Capture the cell that displays the provided text and extract its [x, y] central coordinate. 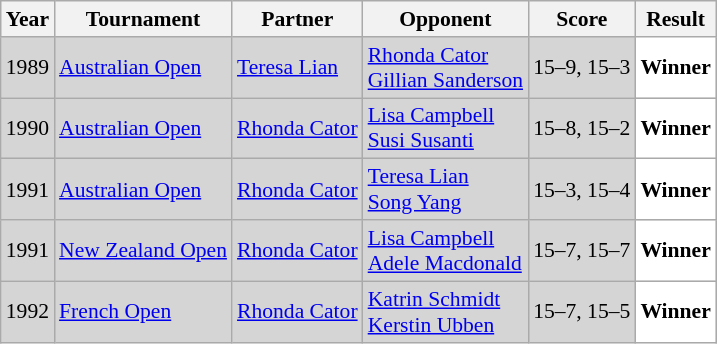
Teresa Lian [298, 68]
1990 [28, 128]
15–8, 15–2 [582, 128]
Lisa Campbell Susi Susanti [446, 128]
1992 [28, 312]
15–3, 15–4 [582, 190]
Score [582, 19]
Tournament [143, 19]
1989 [28, 68]
Rhonda Cator Gillian Sanderson [446, 68]
French Open [143, 312]
15–7, 15–5 [582, 312]
15–7, 15–7 [582, 250]
Result [676, 19]
15–9, 15–3 [582, 68]
Opponent [446, 19]
Katrin Schmidt Kerstin Ubben [446, 312]
Partner [298, 19]
Year [28, 19]
Teresa Lian Song Yang [446, 190]
New Zealand Open [143, 250]
Lisa Campbell Adele Macdonald [446, 250]
